Output the (X, Y) coordinate of the center of the cell containing the given text.  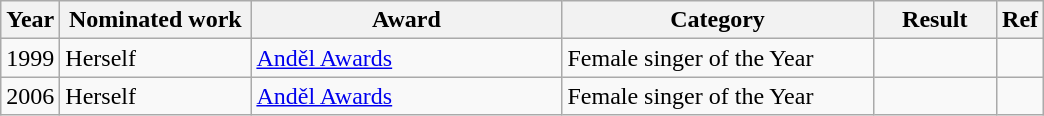
Award (406, 20)
Year (30, 20)
Category (718, 20)
Result (935, 20)
Nominated work (156, 20)
1999 (30, 58)
2006 (30, 96)
Ref (1020, 20)
